For the text-containing cell, return its midpoint in (X, Y) coordinate format. 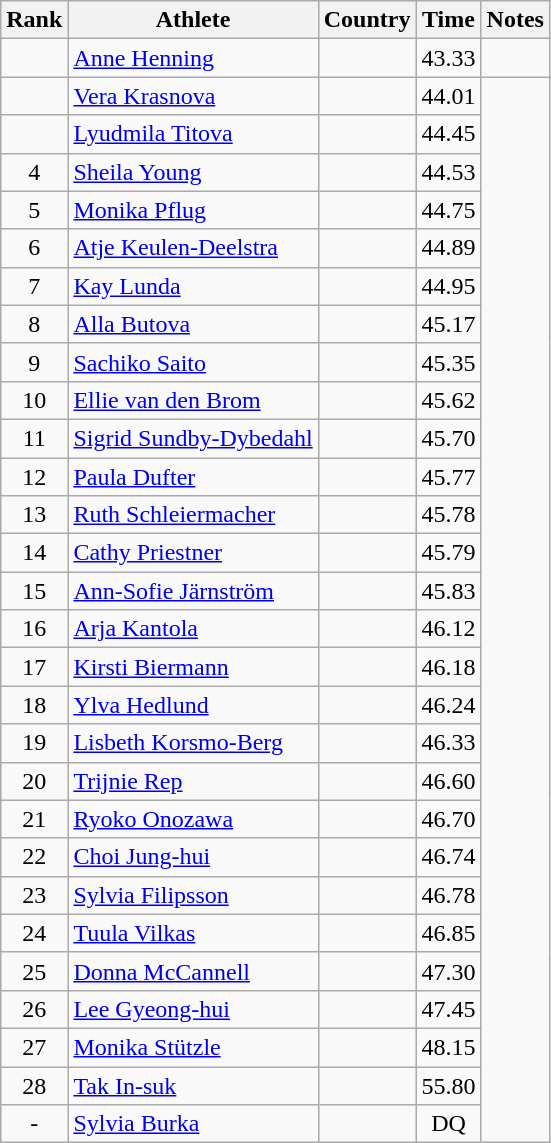
4 (34, 172)
45.35 (448, 362)
46.74 (448, 857)
18 (34, 705)
11 (34, 438)
8 (34, 324)
9 (34, 362)
Lee Gyeong-hui (193, 1009)
46.24 (448, 705)
46.18 (448, 667)
46.70 (448, 819)
Sheila Young (193, 172)
25 (34, 971)
Sigrid Sundby-Dybedahl (193, 438)
10 (34, 400)
21 (34, 819)
Notes (515, 20)
47.30 (448, 971)
13 (34, 515)
46.78 (448, 895)
27 (34, 1047)
48.15 (448, 1047)
Trijnie Rep (193, 781)
Sylvia Burka (193, 1124)
Tuula Vilkas (193, 933)
DQ (448, 1124)
45.62 (448, 400)
Ylva Hedlund (193, 705)
Paula Dufter (193, 477)
Ryoko Onozawa (193, 819)
Kirsti Biermann (193, 667)
Sachiko Saito (193, 362)
Ellie van den Brom (193, 400)
23 (34, 895)
14 (34, 553)
Ann-Sofie Järnström (193, 591)
Alla Butova (193, 324)
19 (34, 743)
44.45 (448, 134)
43.33 (448, 58)
15 (34, 591)
55.80 (448, 1085)
12 (34, 477)
16 (34, 629)
- (34, 1124)
44.01 (448, 96)
46.12 (448, 629)
Choi Jung-hui (193, 857)
Ruth Schleiermacher (193, 515)
22 (34, 857)
20 (34, 781)
Tak In-suk (193, 1085)
45.77 (448, 477)
45.70 (448, 438)
45.78 (448, 515)
Anne Henning (193, 58)
44.89 (448, 248)
Athlete (193, 20)
46.85 (448, 933)
Lyudmila Titova (193, 134)
Country (367, 20)
24 (34, 933)
Monika Pflug (193, 210)
Cathy Priestner (193, 553)
44.53 (448, 172)
17 (34, 667)
Time (448, 20)
45.17 (448, 324)
Vera Krasnova (193, 96)
Arja Kantola (193, 629)
Lisbeth Korsmo-Berg (193, 743)
44.75 (448, 210)
Sylvia Filipsson (193, 895)
Atje Keulen-Deelstra (193, 248)
46.33 (448, 743)
46.60 (448, 781)
7 (34, 286)
Monika Stützle (193, 1047)
26 (34, 1009)
47.45 (448, 1009)
Donna McCannell (193, 971)
6 (34, 248)
45.79 (448, 553)
28 (34, 1085)
45.83 (448, 591)
Kay Lunda (193, 286)
5 (34, 210)
Rank (34, 20)
44.95 (448, 286)
